For the text-containing cell, return its midpoint in (x, y) coordinate format. 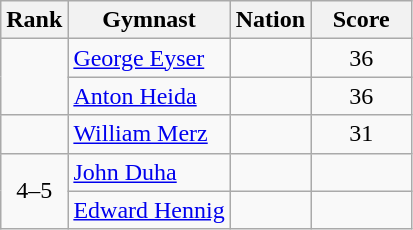
31 (362, 134)
Rank (34, 20)
4–5 (34, 191)
William Merz (149, 134)
Anton Heida (149, 96)
Gymnast (149, 20)
George Eyser (149, 58)
Nation (270, 20)
John Duha (149, 172)
Score (362, 20)
Edward Hennig (149, 210)
